Output the (X, Y) coordinate of the center of the cell containing the given text.  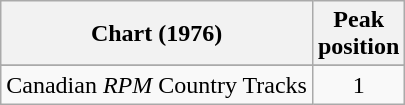
Canadian RPM Country Tracks (157, 85)
1 (358, 85)
Peakposition (358, 34)
Chart (1976) (157, 34)
